Find where the given text appears and provide that cell's center as (x, y) coordinate. 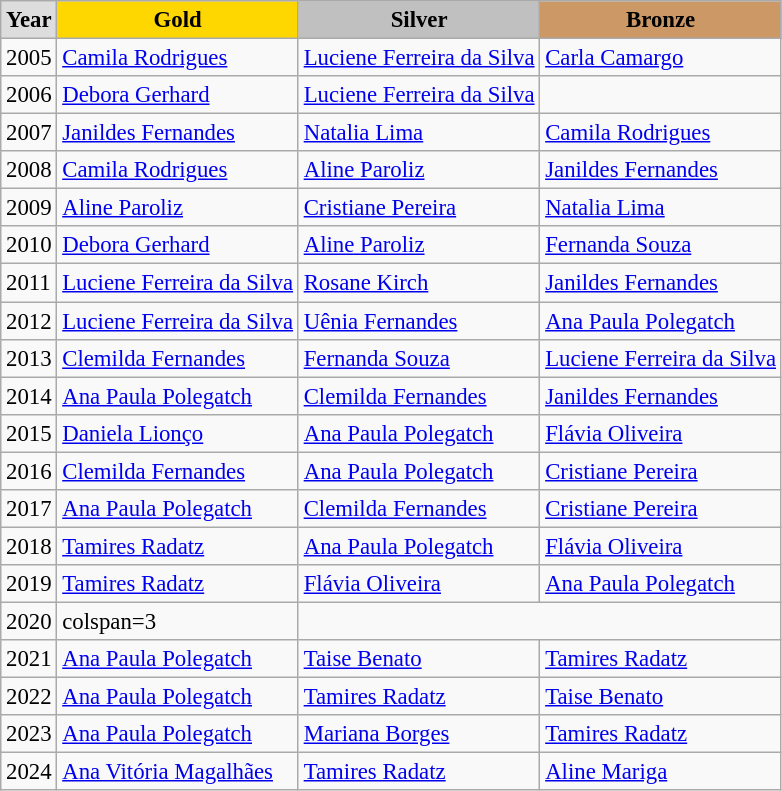
2006 (29, 95)
Silver (418, 20)
Aline Mariga (660, 772)
2013 (29, 358)
2012 (29, 321)
2022 (29, 697)
2018 (29, 546)
Ana Vitória Magalhães (178, 772)
Rosane Kirch (418, 283)
Year (29, 20)
Mariana Borges (418, 734)
2007 (29, 133)
2015 (29, 433)
Daniela Lionço (178, 433)
2017 (29, 509)
2010 (29, 245)
Gold (178, 20)
Bronze (660, 20)
2023 (29, 734)
2019 (29, 584)
2020 (29, 621)
2021 (29, 659)
2011 (29, 283)
2009 (29, 208)
2005 (29, 58)
colspan=3 (178, 621)
Carla Camargo (660, 58)
2016 (29, 471)
2008 (29, 170)
Uênia Fernandes (418, 321)
2024 (29, 772)
2014 (29, 396)
